Pinpoint the cell where the given text exists, returning its [X, Y] midpoint coordinate. 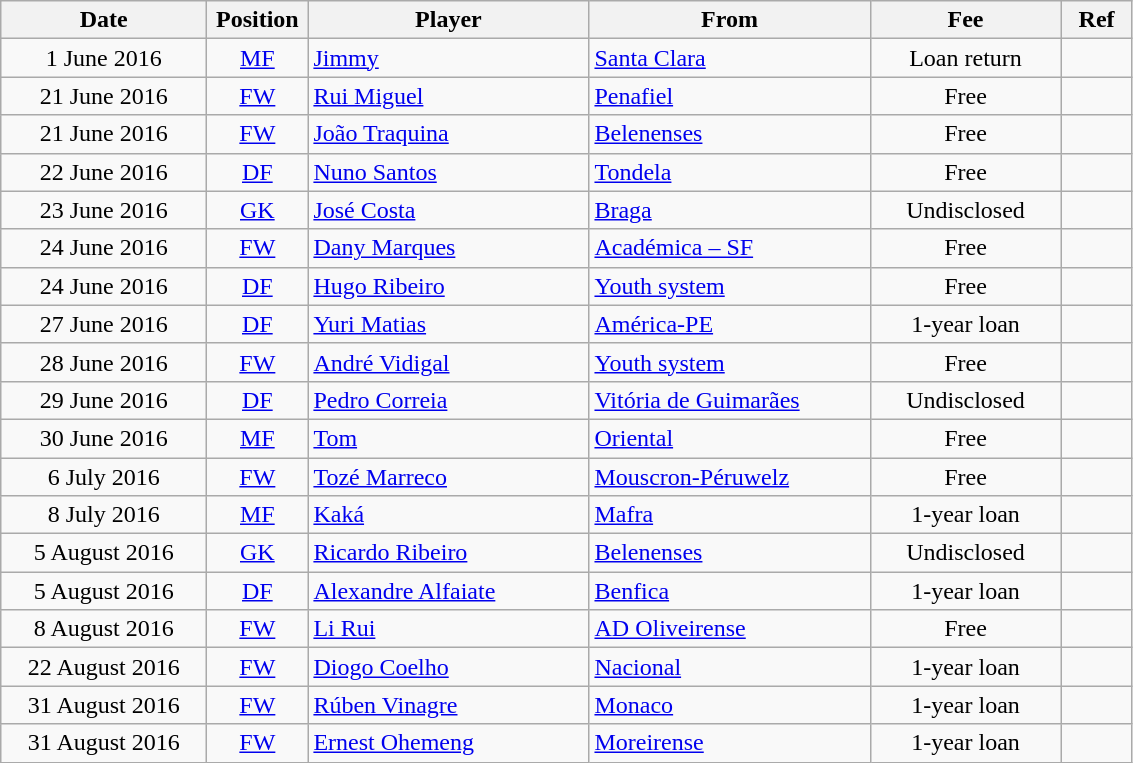
Tom [448, 438]
Diogo Coelho [448, 667]
América-PE [730, 324]
Académica – SF [730, 248]
AD Oliveirense [730, 629]
27 June 2016 [104, 324]
Ricardo Ribeiro [448, 553]
From [730, 20]
22 August 2016 [104, 667]
30 June 2016 [104, 438]
Player [448, 20]
Yuri Matias [448, 324]
Pedro Correia [448, 400]
João Traquina [448, 134]
Tozé Marreco [448, 477]
Nuno Santos [448, 172]
Ernest Ohemeng [448, 743]
1 June 2016 [104, 58]
29 June 2016 [104, 400]
Monaco [730, 705]
Jimmy [448, 58]
Moreirense [730, 743]
Fee [966, 20]
Nacional [730, 667]
André Vidigal [448, 362]
6 July 2016 [104, 477]
Oriental [730, 438]
Dany Marques [448, 248]
Ref [1096, 20]
Tondela [730, 172]
Vitória de Guimarães [730, 400]
Benfica [730, 591]
Alexandre Alfaiate [448, 591]
Rúben Vinagre [448, 705]
Santa Clara [730, 58]
Li Rui [448, 629]
Mouscron-Péruwelz [730, 477]
23 June 2016 [104, 210]
Position [258, 20]
Penafiel [730, 96]
Mafra [730, 515]
Kaká [448, 515]
28 June 2016 [104, 362]
Loan return [966, 58]
8 July 2016 [104, 515]
Hugo Ribeiro [448, 286]
22 June 2016 [104, 172]
8 August 2016 [104, 629]
Rui Miguel [448, 96]
José Costa [448, 210]
Braga [730, 210]
Date [104, 20]
